From the cell containing the given text, extract its center point as [X, Y] coordinate. 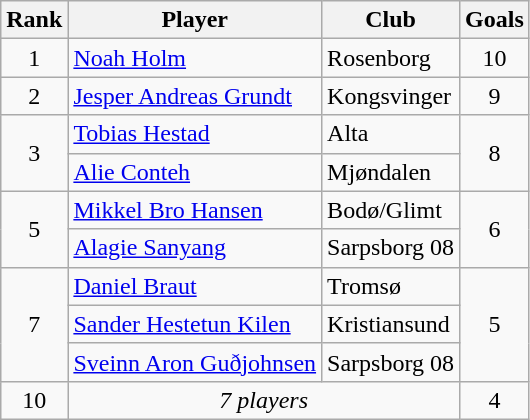
7 [34, 324]
Tobias Hestad [195, 134]
Daniel Braut [195, 286]
Club [391, 20]
Alta [391, 134]
8 [495, 153]
Jesper Andreas Grundt [195, 96]
Goals [495, 20]
Noah Holm [195, 58]
1 [34, 58]
Alagie Sanyang [195, 248]
Sander Hestetun Kilen [195, 324]
Mikkel Bro Hansen [195, 210]
Rosenborg [391, 58]
Kristiansund [391, 324]
Tromsø [391, 286]
Mjøndalen [391, 172]
6 [495, 229]
7 players [264, 400]
Player [195, 20]
3 [34, 153]
Bodø/Glimt [391, 210]
9 [495, 96]
Rank [34, 20]
4 [495, 400]
Sveinn Aron Guðjohnsen [195, 362]
Kongsvinger [391, 96]
2 [34, 96]
Alie Conteh [195, 172]
